For the text-containing cell, return its midpoint in (x, y) coordinate format. 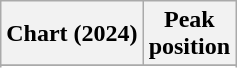
Peakposition (189, 34)
Chart (2024) (72, 34)
